Identify which cell holds the provided text, then report its [x, y] central coordinate. 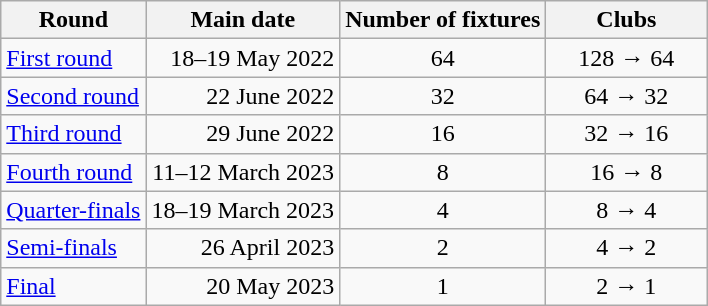
Quarter-finals [74, 210]
20 May 2023 [243, 286]
32 → 16 [626, 134]
Third round [74, 134]
32 [443, 96]
1 [443, 286]
18–19 March 2023 [243, 210]
22 June 2022 [243, 96]
Number of fixtures [443, 20]
Round [74, 20]
26 April 2023 [243, 248]
2 [443, 248]
8 [443, 172]
Final [74, 286]
11–12 March 2023 [243, 172]
4 → 2 [626, 248]
64 → 32 [626, 96]
Main date [243, 20]
18–19 May 2022 [243, 58]
64 [443, 58]
4 [443, 210]
First round [74, 58]
16 [443, 134]
29 June 2022 [243, 134]
Fourth round [74, 172]
8 → 4 [626, 210]
Semi-finals [74, 248]
Clubs [626, 20]
2 → 1 [626, 286]
128 → 64 [626, 58]
Second round [74, 96]
16 → 8 [626, 172]
